Determine the (x, y) coordinate at the center of the cell enclosing the given text.  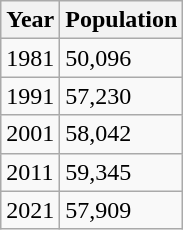
Year (30, 20)
58,042 (122, 134)
50,096 (122, 58)
1991 (30, 96)
2021 (30, 210)
1981 (30, 58)
57,230 (122, 96)
Population (122, 20)
57,909 (122, 210)
2001 (30, 134)
2011 (30, 172)
59,345 (122, 172)
